Locate the cell with the specified text and output its (x, y) center coordinate. 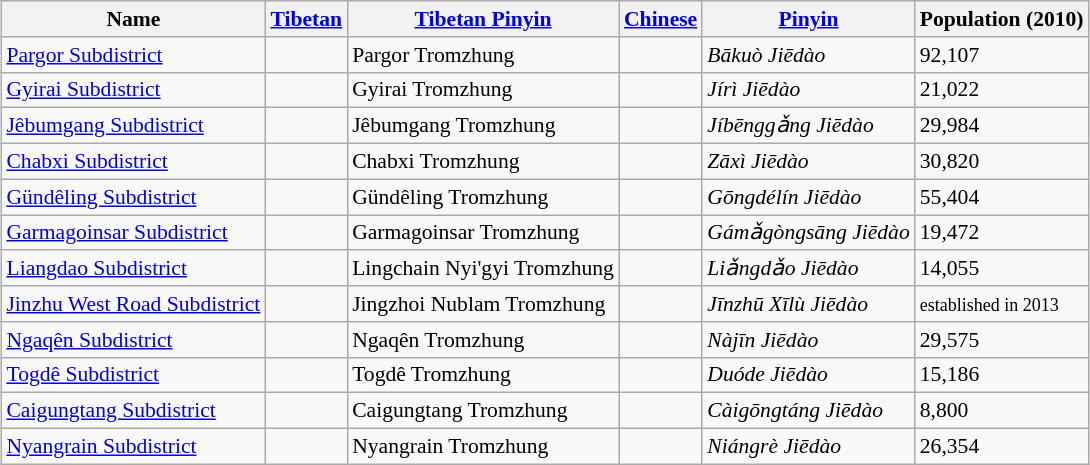
Liangdao Subdistrict (133, 268)
Duóde Jiēdào (808, 375)
Gyirai Tromzhung (483, 90)
Bākuò Jiēdào (808, 54)
92,107 (1002, 54)
Pargor Subdistrict (133, 54)
14,055 (1002, 268)
29,984 (1002, 126)
Pinyin (808, 19)
Garmagoinsar Subdistrict (133, 232)
55,404 (1002, 197)
Jêbumgang Tromzhung (483, 126)
Gyirai Subdistrict (133, 90)
Gündêling Subdistrict (133, 197)
21,022 (1002, 90)
Chabxi Subdistrict (133, 161)
15,186 (1002, 375)
Chinese (660, 19)
Nyangrain Tromzhung (483, 446)
Pargor Tromzhung (483, 54)
Ngaqên Subdistrict (133, 339)
Nàjīn Jiēdào (808, 339)
Caigungtang Subdistrict (133, 411)
30,820 (1002, 161)
Chabxi Tromzhung (483, 161)
26,354 (1002, 446)
Jíbēnggǎng Jiēdào (808, 126)
Tibetan Pinyin (483, 19)
Jêbumgang Subdistrict (133, 126)
Jīnzhū Xīlù Jiēdào (808, 304)
Name (133, 19)
8,800 (1002, 411)
Garmagoinsar Tromzhung (483, 232)
29,575 (1002, 339)
Lingchain Nyi'gyi Tromzhung (483, 268)
Liǎngdǎo Jiēdào (808, 268)
Jinzhu West Road Subdistrict (133, 304)
Gōngdélín Jiēdào (808, 197)
Jírì Jiēdào (808, 90)
Togdê Subdistrict (133, 375)
Caigungtang Tromzhung (483, 411)
19,472 (1002, 232)
Nyangrain Subdistrict (133, 446)
Zāxì Jiēdào (808, 161)
Togdê Tromzhung (483, 375)
Gámǎgòngsāng Jiēdào (808, 232)
Ngaqên Tromzhung (483, 339)
Niángrè Jiēdào (808, 446)
Gündêling Tromzhung (483, 197)
Càigōngtáng Jiēdào (808, 411)
Jingzhoi Nublam Tromzhung (483, 304)
Population (2010) (1002, 19)
Tibetan (306, 19)
established in 2013 (1002, 304)
